Output the [X, Y] coordinate of the center of the cell containing the given text.  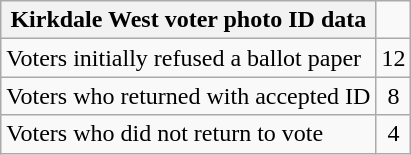
4 [394, 134]
Voters who returned with accepted ID [188, 96]
Kirkdale West voter photo ID data [188, 20]
Voters initially refused a ballot paper [188, 58]
8 [394, 96]
12 [394, 58]
Voters who did not return to vote [188, 134]
